Extract the (x, y) coordinate from the center of the cell holding the provided text.  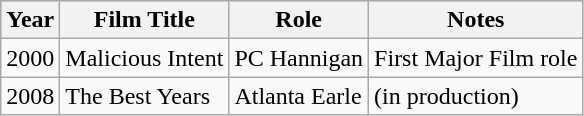
Year (30, 20)
Notes (476, 20)
Malicious Intent (144, 58)
2008 (30, 96)
(in production) (476, 96)
2000 (30, 58)
Role (299, 20)
PC Hannigan (299, 58)
The Best Years (144, 96)
Film Title (144, 20)
Atlanta Earle (299, 96)
First Major Film role (476, 58)
